From the cell containing the given text, extract its center point as (X, Y) coordinate. 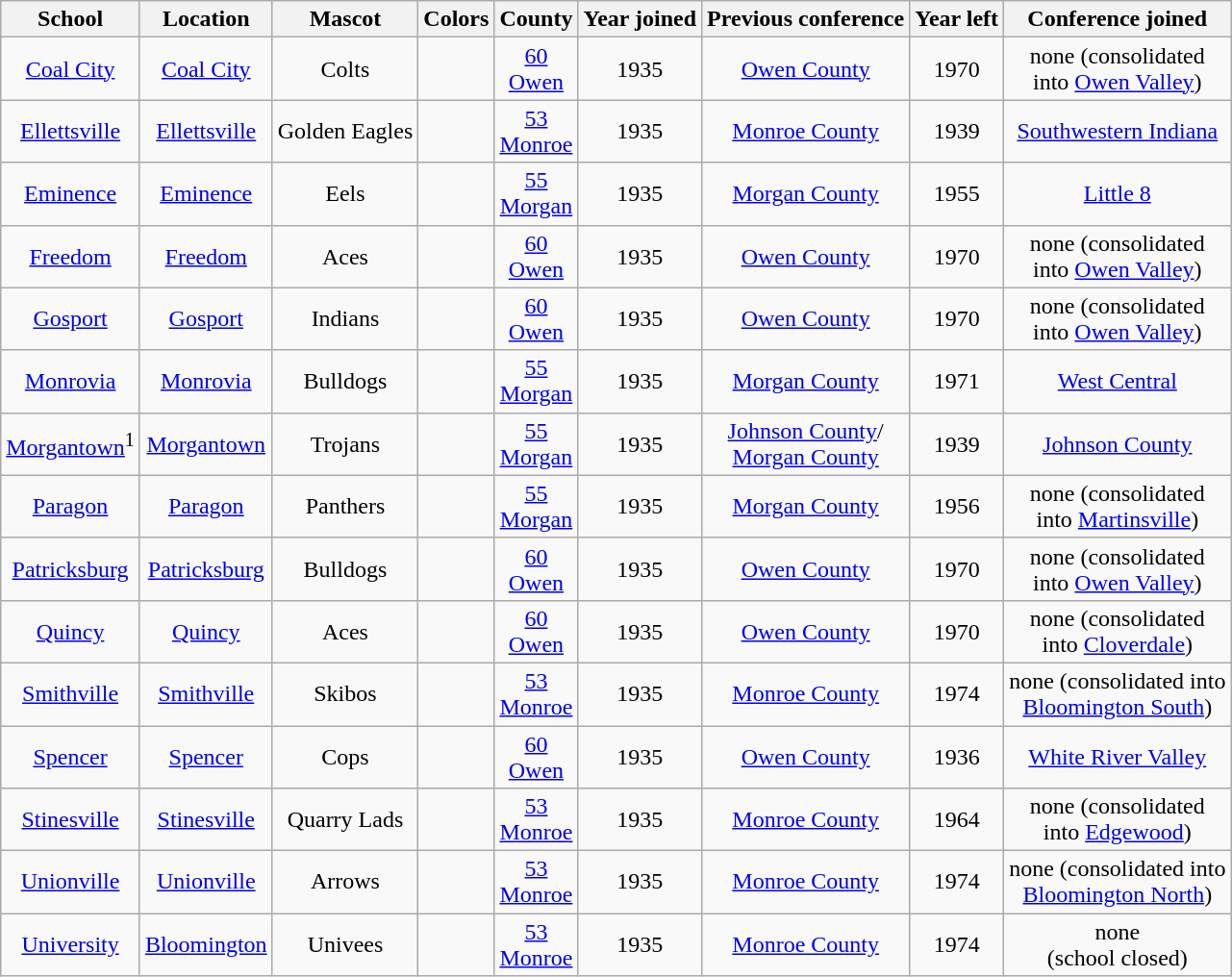
Johnson County (1118, 444)
none(school closed) (1118, 944)
Colts (345, 69)
Cops (345, 756)
School (71, 19)
Little 8 (1118, 194)
Colors (456, 19)
Southwestern Indiana (1118, 131)
Panthers (345, 506)
University (71, 944)
none (consolidated intoBloomington South) (1118, 694)
White River Valley (1118, 756)
Arrows (345, 883)
Morgantown1 (71, 444)
Univees (345, 944)
none (consolidatedinto Edgewood) (1118, 819)
Johnson County/Morgan County (806, 444)
none (consolidatedinto Martinsville) (1118, 506)
Trojans (345, 444)
none (consolidated intoBloomington North) (1118, 883)
Year joined (641, 19)
1971 (957, 381)
none (consolidatedinto Cloverdale) (1118, 631)
1956 (957, 506)
Year left (957, 19)
Golden Eagles (345, 131)
Eels (345, 194)
West Central (1118, 381)
Quarry Lads (345, 819)
Bloomington (206, 944)
1964 (957, 819)
Morgantown (206, 444)
Previous conference (806, 19)
County (537, 19)
Indians (345, 319)
Location (206, 19)
Skibos (345, 694)
1936 (957, 756)
Conference joined (1118, 19)
Mascot (345, 19)
1955 (957, 194)
